Find where the given text appears and provide that cell's center as [X, Y] coordinate. 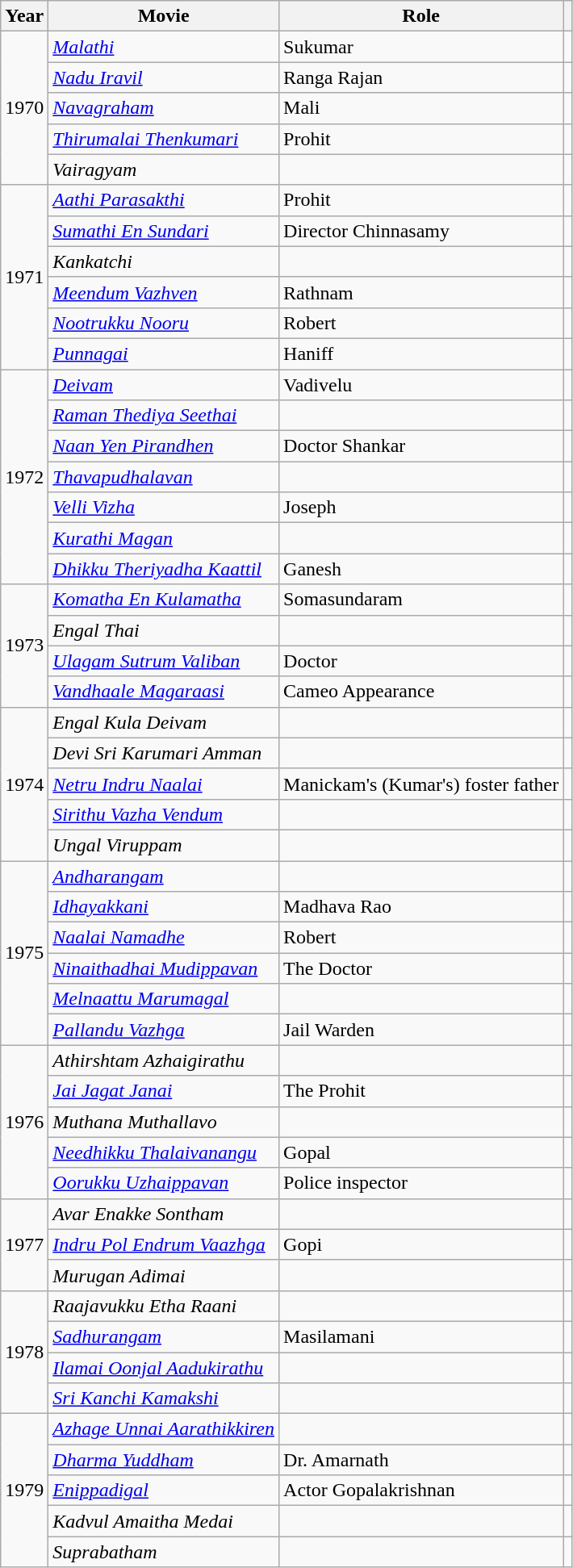
1975 [24, 952]
Doctor [421, 661]
Idhayakkani [164, 907]
Gopal [421, 1152]
Devi Sri Karumari Amman [164, 753]
Mali [421, 108]
1973 [24, 646]
Madhava Rao [421, 907]
The Prohit [421, 1091]
Ganesh [421, 569]
Dharma Yuddham [164, 1460]
Pallandu Vazhga [164, 1030]
Dr. Amarnath [421, 1460]
Meendum Vazhven [164, 292]
Cameo Appearance [421, 692]
1979 [24, 1491]
Muthana Muthallavo [164, 1122]
Indru Pol Endrum Vaazhga [164, 1244]
Netru Indru Naalai [164, 784]
Sadhurangam [164, 1336]
Kankatchi [164, 261]
1974 [24, 784]
Somasundaram [421, 600]
Sirithu Vazha Vendum [164, 814]
Haniff [421, 353]
Azhage Unnai Aarathikkiren [164, 1429]
Avar Enakke Sontham [164, 1214]
Vairagyam [164, 169]
Engal Thai [164, 630]
Jail Warden [421, 1030]
1970 [24, 108]
Athirshtam Azhaigirathu [164, 1060]
Malathi [164, 47]
Ilamai Oonjal Aadukirathu [164, 1368]
Rathnam [421, 292]
1972 [24, 477]
Komatha En Kulamatha [164, 600]
Doctor Shankar [421, 446]
Aathi Parasakthi [164, 200]
Sri Kanchi Kamakshi [164, 1399]
Kurathi Magan [164, 538]
Gopi [421, 1244]
Nadu Iravil [164, 77]
Police inspector [421, 1183]
Suprabatham [164, 1552]
Murugan Adimai [164, 1275]
Vandhaale Magaraasi [164, 692]
Needhikku Thalaivanangu [164, 1152]
Dhikku Theriyadha Kaattil [164, 569]
Sumathi En Sundari [164, 231]
Thirumalai Thenkumari [164, 139]
1971 [24, 277]
1978 [24, 1352]
Director Chinnasamy [421, 231]
The Doctor [421, 968]
Oorukku Uzhaippavan [164, 1183]
Naan Yen Pirandhen [164, 446]
Kadvul Amaitha Medai [164, 1521]
1977 [24, 1244]
Navagraham [164, 108]
Movie [164, 16]
Masilamani [421, 1336]
Ninaithadhai Mudippavan [164, 968]
Raajavukku Etha Raani [164, 1306]
Year [24, 16]
Naalai Namadhe [164, 938]
Role [421, 16]
Ranga Rajan [421, 77]
Thavapudhalavan [164, 477]
Jai Jagat Janai [164, 1091]
Sukumar [421, 47]
Raman Thediya Seethai [164, 416]
Joseph [421, 508]
Andharangam [164, 876]
Velli Vizha [164, 508]
Enippadigal [164, 1491]
Deivam [164, 385]
Melnaattu Marumagal [164, 999]
Ulagam Sutrum Valiban [164, 661]
Vadivelu [421, 385]
Engal Kula Deivam [164, 722]
Actor Gopalakrishnan [421, 1491]
Nootrukku Nooru [164, 323]
Punnagai [164, 353]
Manickam's (Kumar's) foster father [421, 784]
Ungal Viruppam [164, 845]
1976 [24, 1122]
